Provide the [x, y] coordinate of the cell's center where the given text is located.  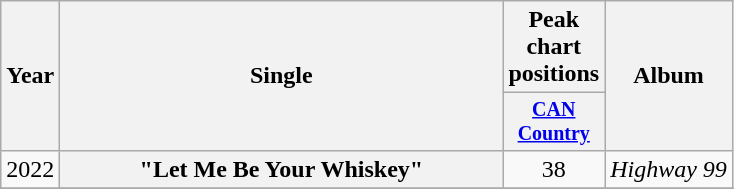
2022 [30, 169]
Year [30, 76]
Single [282, 76]
38 [554, 169]
CAN Country [554, 122]
"Let Me Be Your Whiskey" [282, 169]
Peak chart positions [554, 47]
Album [669, 76]
Highway 99 [669, 169]
